Output the (X, Y) coordinate of the center of the cell containing the given text.  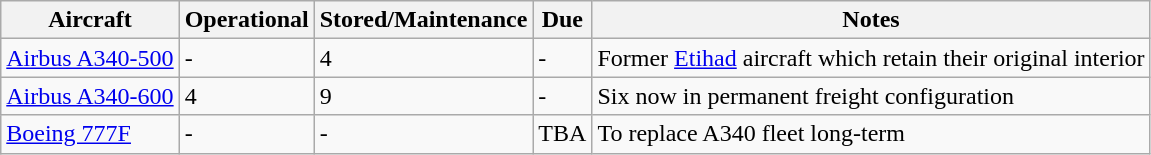
TBA (562, 134)
Aircraft (90, 20)
Former Etihad aircraft which retain their original interior (871, 58)
To replace A340 fleet long-term (871, 134)
Airbus A340-500 (90, 58)
Boeing 777F (90, 134)
9 (424, 96)
Due (562, 20)
Operational (246, 20)
Stored/Maintenance (424, 20)
Airbus A340-600 (90, 96)
Six now in permanent freight configuration (871, 96)
Notes (871, 20)
